Provide the (x, y) coordinate of the cell's center where the given text is located.  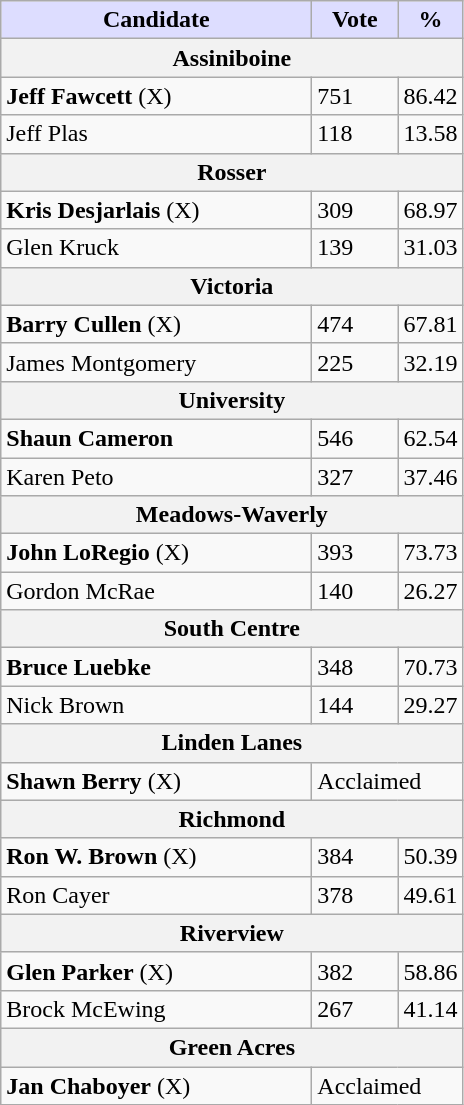
Jan Chaboyer (X) (156, 1085)
Gordon McRae (156, 591)
South Centre (232, 629)
Brock McEwing (156, 1009)
118 (355, 134)
140 (355, 591)
Jeff Fawcett (X) (156, 96)
13.58 (430, 134)
58.86 (430, 971)
37.46 (430, 477)
32.19 (430, 362)
Riverview (232, 933)
225 (355, 362)
26.27 (430, 591)
Candidate (156, 20)
384 (355, 857)
393 (355, 553)
Victoria (232, 286)
139 (355, 248)
Karen Peto (156, 477)
67.81 (430, 324)
Barry Cullen (X) (156, 324)
382 (355, 971)
73.73 (430, 553)
70.73 (430, 667)
Vote (355, 20)
Shaun Cameron (156, 438)
Richmond (232, 819)
49.61 (430, 895)
Bruce Luebke (156, 667)
Meadows-Waverly (232, 515)
29.27 (430, 705)
378 (355, 895)
James Montgomery (156, 362)
Shawn Berry (X) (156, 781)
144 (355, 705)
Linden Lanes (232, 743)
Assiniboine (232, 58)
62.54 (430, 438)
Rosser (232, 172)
267 (355, 1009)
% (430, 20)
Glen Kruck (156, 248)
Glen Parker (X) (156, 971)
86.42 (430, 96)
474 (355, 324)
Jeff Plas (156, 134)
Ron Cayer (156, 895)
John LoRegio (X) (156, 553)
309 (355, 210)
Nick Brown (156, 705)
Ron W. Brown (X) (156, 857)
50.39 (430, 857)
327 (355, 477)
546 (355, 438)
348 (355, 667)
Green Acres (232, 1047)
41.14 (430, 1009)
31.03 (430, 248)
Kris Desjarlais (X) (156, 210)
751 (355, 96)
68.97 (430, 210)
University (232, 400)
